Provide the [x, y] coordinate of the cell's center where the given text is located.  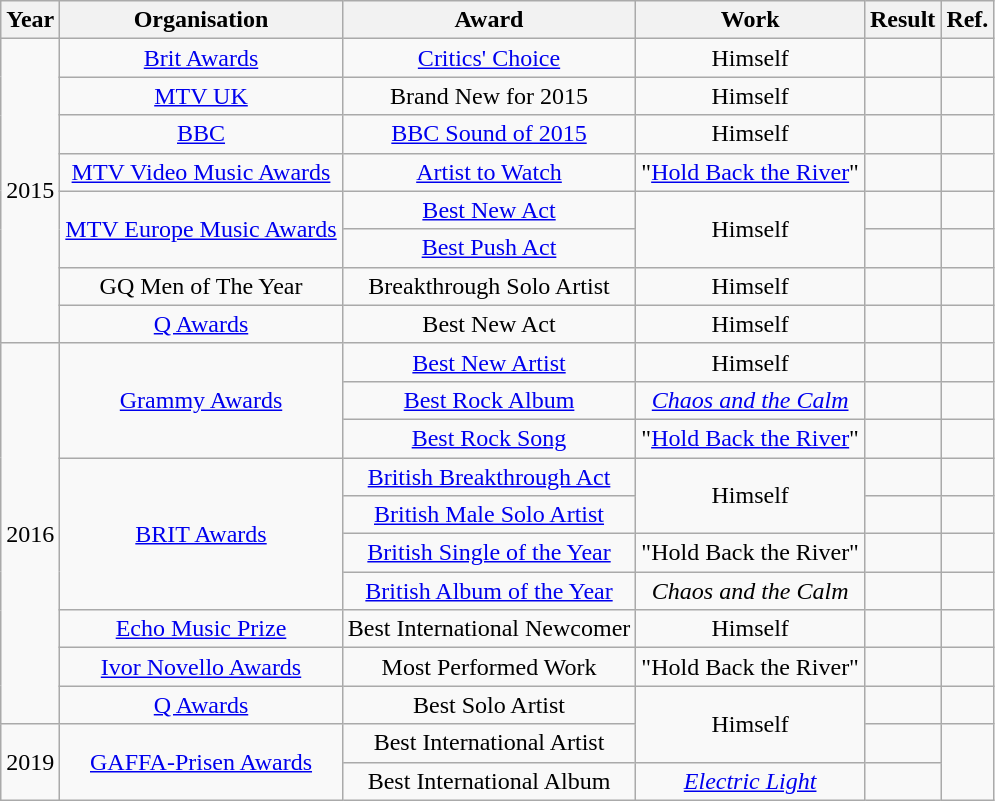
Grammy Awards [201, 400]
Best Rock Song [489, 438]
BBC Sound of 2015 [489, 134]
Best Push Act [489, 248]
Electric Light [750, 781]
Best International Newcomer [489, 629]
British Male Solo Artist [489, 515]
MTV UK [201, 96]
Best International Artist [489, 743]
Work [750, 20]
Critics' Choice [489, 58]
Most Performed Work [489, 667]
2019 [30, 762]
Echo Music Prize [201, 629]
Best Solo Artist [489, 705]
Breakthrough Solo Artist [489, 286]
Organisation [201, 20]
Ref. [968, 20]
British Single of the Year [489, 553]
Brand New for 2015 [489, 96]
2016 [30, 534]
British Album of the Year [489, 591]
Year [30, 20]
Artist to Watch [489, 172]
Result [902, 20]
BRIT Awards [201, 534]
Best Rock Album [489, 400]
Ivor Novello Awards [201, 667]
MTV Video Music Awards [201, 172]
2015 [30, 191]
Brit Awards [201, 58]
Award [489, 20]
GAFFA-Prisen Awards [201, 762]
BBC [201, 134]
British Breakthrough Act [489, 477]
Best International Album [489, 781]
GQ Men of The Year [201, 286]
MTV Europe Music Awards [201, 229]
Best New Artist [489, 362]
